Search for the cell housing the specified text and yield its (x, y) center coordinate. 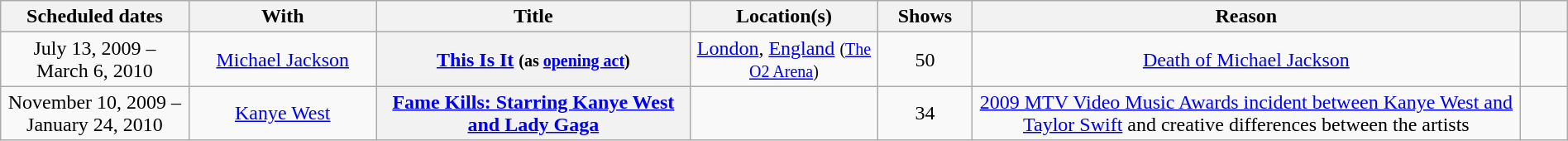
With (283, 17)
Scheduled dates (94, 17)
Death of Michael Jackson (1245, 60)
Fame Kills: Starring Kanye West and Lady Gaga (533, 113)
50 (925, 60)
Michael Jackson (283, 60)
July 13, 2009 – March 6, 2010 (94, 60)
This Is It (as opening act) (533, 60)
2009 MTV Video Music Awards incident between Kanye West and Taylor Swift and creative differences between the artists (1245, 113)
Shows (925, 17)
Title (533, 17)
London, England (The O2 Arena) (784, 60)
November 10, 2009 – January 24, 2010 (94, 113)
34 (925, 113)
Kanye West (283, 113)
Reason (1245, 17)
Location(s) (784, 17)
